Locate the cell with the specified text and output its [x, y] center coordinate. 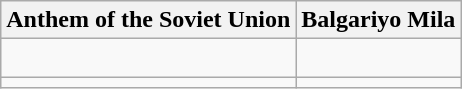
Balgariyo Mila [378, 20]
Anthem of the Soviet Union [148, 20]
